Pinpoint the cell where the given text exists, returning its (x, y) midpoint coordinate. 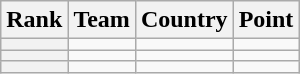
Team (102, 20)
Point (266, 20)
Rank (34, 20)
Country (184, 20)
